Determine the (X, Y) coordinate at the center of the cell enclosing the given text.  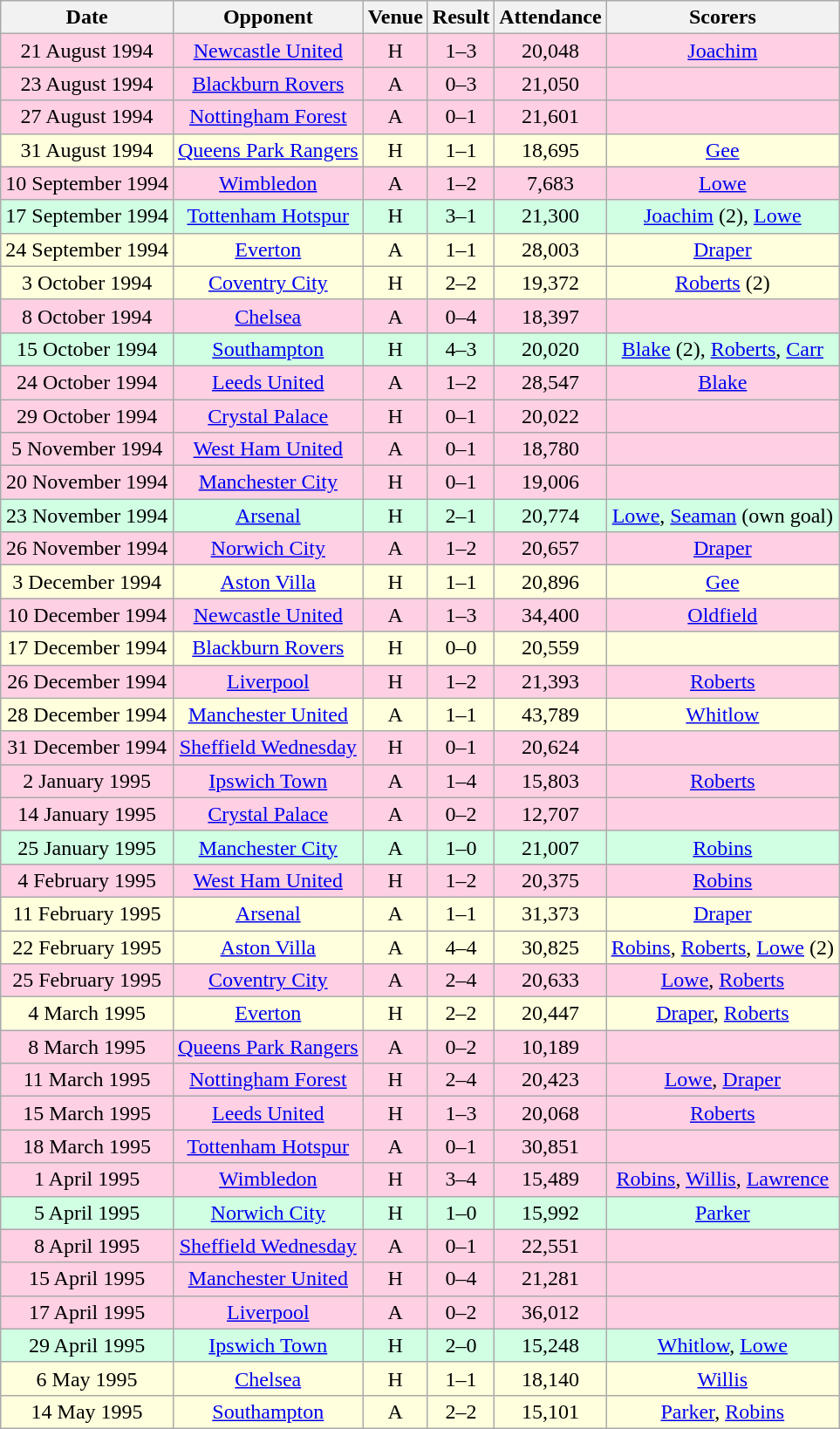
7,683 (550, 183)
15 March 1995 (87, 1113)
Result (461, 17)
Attendance (550, 17)
8 April 1995 (87, 1246)
8 October 1994 (87, 316)
Robins, Willis, Lawrence (722, 1179)
4 February 1995 (87, 880)
Parker (722, 1213)
29 April 1995 (87, 1345)
20,624 (550, 748)
Whitlow, Lowe (722, 1345)
15 October 1994 (87, 349)
11 February 1995 (87, 913)
21 August 1994 (87, 51)
21,007 (550, 847)
36,012 (550, 1312)
5 November 1994 (87, 449)
Blake (722, 382)
28,547 (550, 382)
3 October 1994 (87, 283)
29 October 1994 (87, 416)
22,551 (550, 1246)
20,375 (550, 880)
24 October 1994 (87, 382)
4–4 (461, 947)
20,633 (550, 981)
15,489 (550, 1179)
Robins, Roberts, Lowe (2) (722, 947)
17 December 1994 (87, 648)
1–4 (461, 781)
34,400 (550, 615)
Opponent (268, 17)
23 November 1994 (87, 516)
Roberts (2) (722, 283)
3 December 1994 (87, 582)
19,372 (550, 283)
18,695 (550, 150)
Oldfield (722, 615)
20,423 (550, 1080)
15,992 (550, 1213)
31 August 1994 (87, 150)
18,140 (550, 1378)
Blake (2), Roberts, Carr (722, 349)
Date (87, 17)
20,022 (550, 416)
Draper, Roberts (722, 1014)
27 August 1994 (87, 117)
12,707 (550, 814)
30,851 (550, 1146)
15,101 (550, 1412)
23 August 1994 (87, 84)
21,281 (550, 1279)
18,780 (550, 449)
25 February 1995 (87, 981)
Venue (395, 17)
2–1 (461, 516)
20,657 (550, 549)
17 September 1994 (87, 216)
0–3 (461, 84)
17 April 1995 (87, 1312)
21,300 (550, 216)
14 May 1995 (87, 1412)
28,003 (550, 250)
Scorers (722, 17)
28 December 1994 (87, 714)
10 December 1994 (87, 615)
20 November 1994 (87, 482)
15 April 1995 (87, 1279)
Lowe (722, 183)
21,601 (550, 117)
2–0 (461, 1345)
18 March 1995 (87, 1146)
Whitlow (722, 714)
21,050 (550, 84)
26 December 1994 (87, 681)
5 April 1995 (87, 1213)
11 March 1995 (87, 1080)
10,189 (550, 1047)
4 March 1995 (87, 1014)
21,393 (550, 681)
Joachim (2), Lowe (722, 216)
20,896 (550, 582)
15,248 (550, 1345)
1 April 1995 (87, 1179)
10 September 1994 (87, 183)
Lowe, Draper (722, 1080)
31 December 1994 (87, 748)
15,803 (550, 781)
8 March 1995 (87, 1047)
4–3 (461, 349)
Parker, Robins (722, 1412)
20,559 (550, 648)
0–0 (461, 648)
14 January 1995 (87, 814)
Willis (722, 1378)
20,068 (550, 1113)
18,397 (550, 316)
19,006 (550, 482)
Lowe, Roberts (722, 981)
26 November 1994 (87, 549)
20,020 (550, 349)
22 February 1995 (87, 947)
3–4 (461, 1179)
24 September 1994 (87, 250)
31,373 (550, 913)
3–1 (461, 216)
Joachim (722, 51)
20,774 (550, 516)
20,048 (550, 51)
20,447 (550, 1014)
Lowe, Seaman (own goal) (722, 516)
30,825 (550, 947)
2 January 1995 (87, 781)
25 January 1995 (87, 847)
43,789 (550, 714)
6 May 1995 (87, 1378)
